Return (x, y) of the center of cell containing provided text 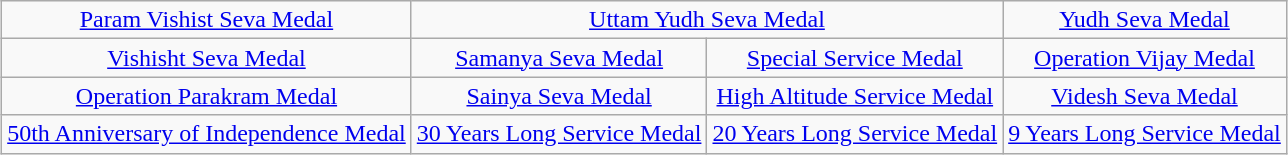
9 Years Long Service Medal (1145, 134)
Vishisht Seva Medal (207, 58)
Sainya Seva Medal (559, 96)
High Altitude Service Medal (855, 96)
Yudh Seva Medal (1145, 20)
Operation Vijay Medal (1145, 58)
Param Vishist Seva Medal (207, 20)
Uttam Yudh Seva Medal (706, 20)
20 Years Long Service Medal (855, 134)
Operation Parakram Medal (207, 96)
50th Anniversary of Independence Medal (207, 134)
30 Years Long Service Medal (559, 134)
Videsh Seva Medal (1145, 96)
Special Service Medal (855, 58)
Samanya Seva Medal (559, 58)
